Locate the cell with the specified text and output its (X, Y) center coordinate. 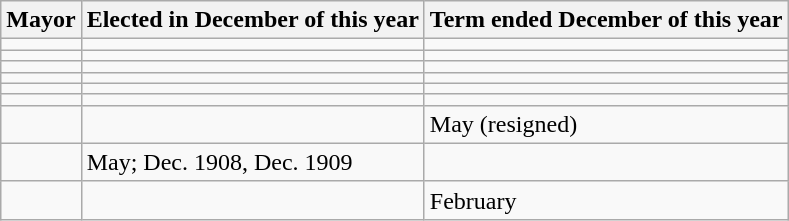
Elected in December of this year (252, 20)
February (606, 200)
May (resigned) (606, 124)
Mayor (41, 20)
May; Dec. 1908, Dec. 1909 (252, 162)
Term ended December of this year (606, 20)
